Detect which cell encompasses the target text, then output its [x, y] center coordinate. 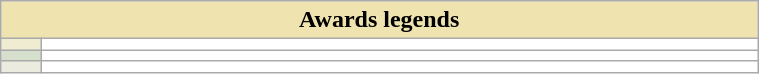
Awards legends [380, 20]
